Return the (x, y) coordinate for the center point of the cell that contains the specified text.  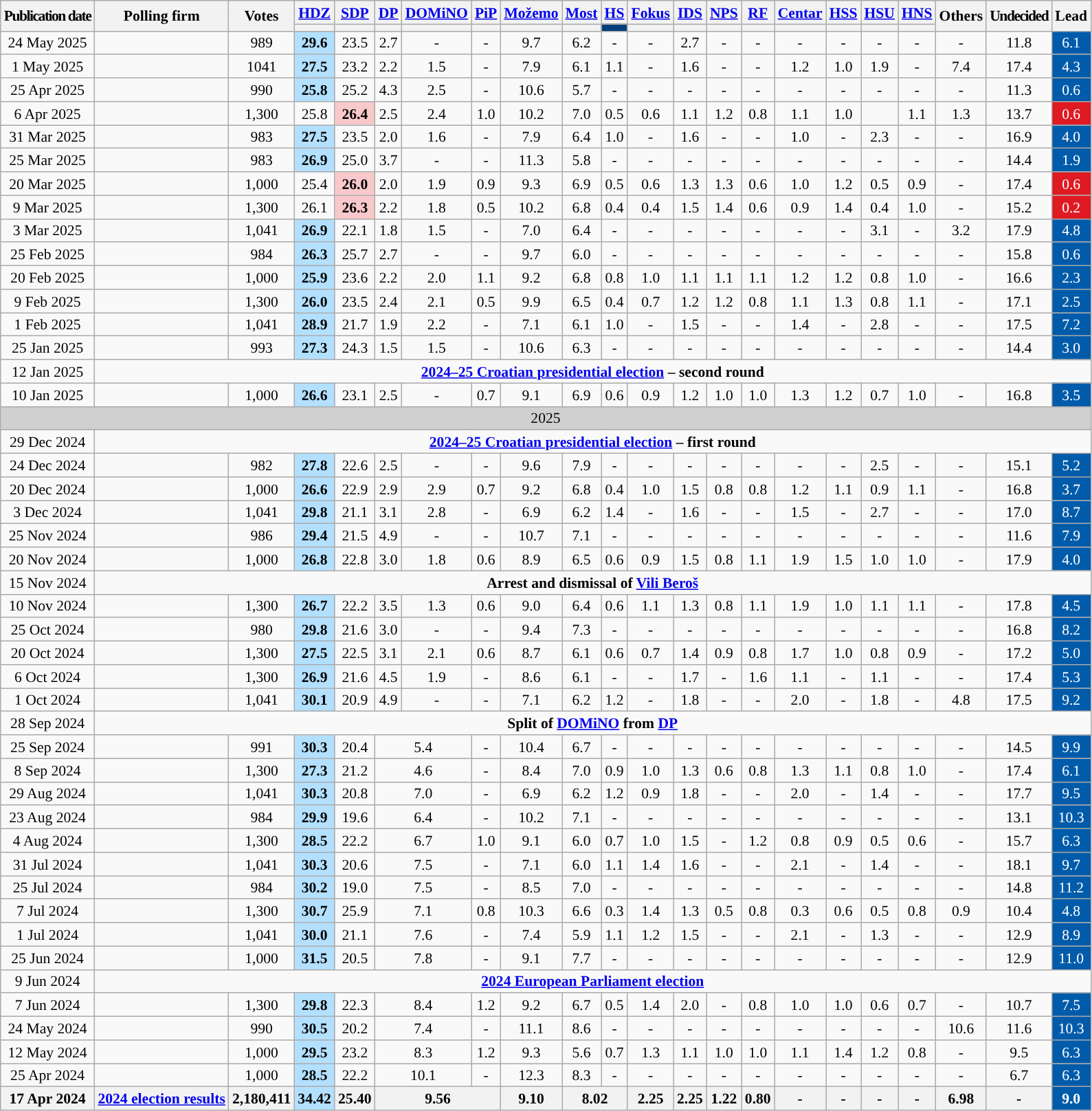
2024 election results (161, 1099)
20 Dec 2024 (48, 489)
9.10 (531, 1099)
29.4 (315, 536)
20 Mar 2025 (48, 184)
11.8 (1018, 43)
Others (961, 16)
15.1 (1018, 465)
25 Feb 2025 (48, 254)
25 Jul 2024 (48, 888)
6.98 (961, 1099)
31 Mar 2025 (48, 137)
2024 European Parliament election (592, 981)
Arrest and dismissal of Vili Beroš (592, 582)
20 Feb 2025 (48, 278)
9 Feb 2025 (48, 301)
8.02 (595, 1099)
25 Apr 2024 (48, 1075)
Publication date (48, 16)
25.40 (355, 1099)
25 Nov 2024 (48, 536)
Split of DOMiNO from DP (592, 723)
20.5 (355, 958)
DOMiNO (437, 12)
29.9 (315, 817)
25 Apr 2025 (48, 90)
13.7 (1018, 113)
NPS (724, 12)
RF (758, 12)
5.6 (581, 1052)
7.6 (423, 934)
34.42 (315, 1099)
29 Aug 2024 (48, 793)
23.6 (355, 278)
22.5 (355, 653)
20.6 (355, 864)
17.2 (1018, 653)
31.5 (315, 958)
989 (261, 43)
25.7 (355, 254)
13.1 (1018, 817)
5.9 (581, 934)
7.7 (581, 958)
25 Sep 2024 (48, 747)
10 Jan 2025 (48, 395)
SDP (355, 12)
5.4 (423, 747)
IDS (690, 12)
7.3 (581, 630)
HSU (880, 12)
6 Oct 2024 (48, 676)
2,180,411 (261, 1099)
20.4 (355, 747)
3 Mar 2025 (48, 230)
15.2 (1018, 207)
Votes (261, 16)
29.5 (315, 1052)
8.2 (1071, 630)
1 May 2025 (48, 67)
1 Oct 2024 (48, 700)
17.1 (1018, 301)
PiP (487, 12)
8.5 (531, 888)
16.9 (1018, 137)
14.5 (1018, 747)
28.9 (315, 324)
30.7 (315, 911)
25.2 (355, 90)
19.0 (355, 888)
17 Apr 2024 (48, 1099)
20.8 (355, 793)
5.7 (581, 90)
Lead (1071, 16)
21.2 (355, 770)
2024–25 Croatian presidential election – second round (592, 371)
12 Jan 2025 (48, 371)
25 Jan 2025 (48, 348)
25.4 (315, 184)
24.3 (355, 348)
21.7 (355, 324)
25.0 (355, 160)
14.8 (1018, 888)
Centar (800, 12)
Polling firm (161, 16)
0.2 (1071, 207)
5.2 (1071, 465)
22.1 (355, 230)
Možemo (531, 12)
6 Apr 2025 (48, 113)
6.6 (581, 911)
DP (389, 12)
5.8 (581, 160)
22.3 (355, 1005)
20 Nov 2024 (48, 559)
3.2 (961, 230)
20.9 (355, 700)
4.6 (423, 770)
1.22 (724, 1099)
HS (614, 12)
30.2 (315, 888)
3 Dec 2024 (48, 512)
15.8 (1018, 254)
12.3 (531, 1075)
5.3 (1071, 676)
25 Mar 2025 (48, 160)
15 Nov 2024 (48, 582)
5.0 (1071, 653)
982 (261, 465)
15.7 (1018, 841)
11.2 (1071, 888)
19.6 (355, 817)
2024–25 Croatian presidential election – first round (592, 442)
29.6 (315, 43)
26.7 (315, 606)
9.6 (531, 465)
20 Oct 2024 (48, 653)
9.4 (531, 630)
Most (581, 12)
9 Mar 2025 (48, 207)
28 Sep 2024 (48, 723)
26.1 (315, 207)
26.4 (355, 113)
20.2 (355, 1028)
17.7 (1018, 793)
HDZ (315, 12)
31 Jul 2024 (48, 864)
0.80 (758, 1099)
1 Jul 2024 (48, 934)
10.1 (423, 1075)
7.2 (1071, 324)
24 May 2025 (48, 43)
993 (261, 348)
24 Dec 2024 (48, 465)
22.6 (355, 465)
18.1 (1018, 864)
8 Sep 2024 (48, 770)
22.8 (355, 559)
17.8 (1018, 606)
23 Aug 2024 (48, 817)
986 (261, 536)
12 May 2024 (48, 1052)
30.0 (315, 934)
30.5 (315, 1028)
9.56 (438, 1099)
23.1 (355, 395)
17.0 (1018, 512)
991 (261, 747)
HNS (917, 12)
1041 (261, 67)
980 (261, 630)
7.8 (423, 958)
HSS (844, 12)
4 Aug 2024 (48, 841)
9 Jun 2024 (48, 981)
16.6 (1018, 278)
10 Nov 2024 (48, 606)
11.0 (1071, 958)
30.1 (315, 700)
11.1 (531, 1028)
29 Dec 2024 (48, 442)
Fokus (650, 12)
25 Oct 2024 (48, 630)
2025 (546, 418)
7 Jun 2024 (48, 1005)
7 Jul 2024 (48, 911)
26.8 (315, 559)
21.5 (355, 536)
24 May 2024 (48, 1028)
22.9 (355, 489)
27.8 (315, 465)
Undecided (1018, 16)
1 Feb 2025 (48, 324)
25 Jun 2024 (48, 958)
